From the cell containing the given text, extract its center point as (x, y) coordinate. 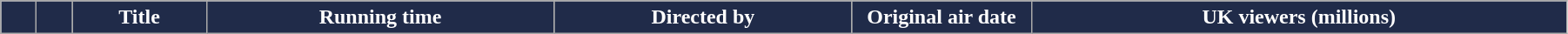
Directed by (703, 17)
Title (139, 17)
UK viewers (millions) (1298, 17)
Running time (380, 17)
Original air date (941, 17)
